Detect which cell encompasses the target text, then output its [x, y] center coordinate. 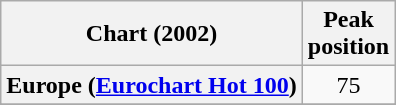
75 [348, 85]
Peakposition [348, 34]
Chart (2002) [152, 34]
Europe (Eurochart Hot 100) [152, 85]
